Search for the cell housing the specified text and yield its (x, y) center coordinate. 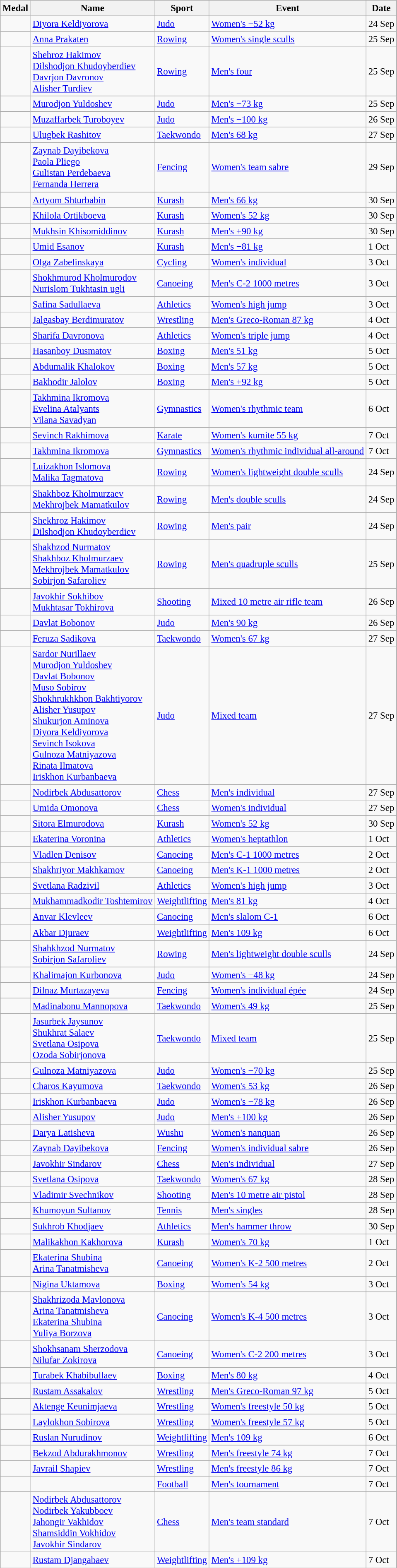
Men's +100 kg (287, 1117)
Women's individual épée (287, 990)
Khalimajon Kurbonova (92, 975)
Men's quadruple sculls (287, 564)
Olga Zabelinskaya (92, 262)
Women's freestyle 50 kg (287, 1407)
Women's K-4 500 metres (287, 1316)
Takhmina Ikromova (92, 451)
Men's −73 kg (287, 104)
Shakhriyor Makhkamov (92, 870)
Shakhboz KholmurzaevMekhrojbek Mamatkulov (92, 499)
Women's nanquan (287, 1133)
Men's Greco-Roman 87 kg (287, 320)
29 Sep (381, 167)
Umid Esanov (92, 246)
Men's double sculls (287, 499)
Women's −48 kg (287, 975)
Men's −81 kg (287, 246)
Women's kumite 55 kg (287, 435)
Event (287, 8)
Dilnaz Murtazayeva (92, 990)
Gulnoza Matniyazova (92, 1070)
Sport (182, 8)
Men's lightweight double sculls (287, 954)
Abdumalik Khalokov (92, 367)
Khumoyun Sultanov (92, 1211)
Football (182, 1484)
Date (381, 8)
Nodirbek Abdusattorov (92, 792)
Cycling (182, 262)
Nodirbek AbdusattorovNodirbek YakubboevJahongir VakhidovShamsiddin VokhidovJavokhir Sindarov (92, 1522)
Ulugbek Rashitov (92, 135)
Women's freestyle 57 kg (287, 1422)
Ruslan Nurudinov (92, 1438)
Men's 90 kg (287, 623)
Men's C-1 1000 metres (287, 855)
Women's rhythmic individual all-around (287, 451)
Sevinch Rakhimova (92, 435)
Safina Sadullaeva (92, 304)
Darya Latisheva (92, 1133)
Women's 49 kg (287, 1006)
Men's −100 kg (287, 120)
Svetlana Osipova (92, 1179)
Shahkhzod NurmatovSobirjon Safaroliev (92, 954)
Takhmina IkromovaEvelina AtalyantsVilana Savadyan (92, 409)
Medal (16, 8)
Alisher Yusupov (92, 1117)
Umida Omonova (92, 808)
Svetlana Radzivil (92, 886)
Shokhmurod KholmurodovNurislom Tukhtasin ugli (92, 283)
Women's C-2 200 metres (287, 1354)
Davlat Bobonov (92, 623)
Women's −70 kg (287, 1070)
Javrail Shapiev (92, 1469)
Women's 70 kg (287, 1242)
Sitora Elmurodova (92, 824)
Men's 80 kg (287, 1376)
Men's 68 kg (287, 135)
Men's 66 kg (287, 200)
Shekhroz HakimovDilshodjon Khudoyberdiev (92, 526)
Men's 51 kg (287, 351)
Wushu (182, 1133)
Women's −52 kg (287, 24)
Feruza Sadikova (92, 638)
Women's −78 kg (287, 1101)
Women's single sculls (287, 39)
Akbar Djuraev (92, 933)
Men's Greco-Roman 97 kg (287, 1391)
Javokhir SokhibovMukhtasar Tokhirova (92, 602)
Shehroz HakimovDilshodjon KhudoyberdievDavrjon DavronovAlisher Turdiev (92, 72)
Women's K-2 500 metres (287, 1263)
Madinabonu Mannopova (92, 1006)
Mukhammadkodir Toshtemirov (92, 901)
Hasanboy Dusmatov (92, 351)
Jalgasbay Berdimuratov (92, 320)
Aktenge Keunimjaeva (92, 1407)
Rustam Assakalov (92, 1391)
Khilola Ortikboeva (92, 215)
Women's triple jump (287, 335)
Women's individual sabre (287, 1148)
Vladlen Denisov (92, 855)
Bekzod Abdurakhmonov (92, 1453)
Mixed 10 metre air rifle team (287, 602)
Women's team sabre (287, 167)
Laylokhon Sobirova (92, 1422)
Ekaterina ShubinaArina Tanatmisheva (92, 1263)
Turabek Khabibullaev (92, 1376)
Men's team standard (287, 1522)
Men's pair (287, 526)
Rustam Djangabaev (92, 1560)
Artyom Shturbabin (92, 200)
Men's K-1 1000 metres (287, 870)
Luizakhon IslomovaMalika Tagmatova (92, 473)
Men's hammer throw (287, 1226)
Shakhzod NurmatovShakhboz KholmurzaevMekhrojbek MamatkulovSobirjon Safaroliev (92, 564)
Men's 81 kg (287, 901)
Women's 53 kg (287, 1086)
Men's tournament (287, 1484)
Men's singles (287, 1211)
Jasurbek JaysunovShukhrat SalaevSvetlana OsipovaOzoda Sobirjonova (92, 1038)
Shokhsanam SherzodovaNilufar Zokirova (92, 1354)
Men's 10 metre air pistol (287, 1195)
Zaynab DayibekovaPaola PliegoGulistan PerdebaevaFernanda Herrera (92, 167)
Sharifa Davronova (92, 335)
Charos Kayumova (92, 1086)
Mukhsin Khisomiddinov (92, 231)
Women's 54 kg (287, 1284)
Women's lightweight double sculls (287, 473)
Men's +109 kg (287, 1560)
Nigina Uktamova (92, 1284)
Men's freestyle 86 kg (287, 1469)
Ekaterina Voronina (92, 839)
Women's rhythmic team (287, 409)
Diyora Keldiyorova (92, 24)
Women's heptathlon (287, 839)
Men's C-2 1000 metres (287, 283)
Malikakhon Kakhorova (92, 1242)
Men's 57 kg (287, 367)
Men's four (287, 72)
Anvar Klevleev (92, 917)
Zaynab Dayibekova (92, 1148)
Name (92, 8)
Muzaffarbek Turoboyev (92, 120)
Vladimir Svechnikov (92, 1195)
Murodjon Yuldoshev (92, 104)
Bakhodir Jalolov (92, 382)
Shakhrizoda MavlonovaArina TanatmishevaEkaterina ShubinaYuliya Borzova (92, 1316)
Men's freestyle 74 kg (287, 1453)
Men's slalom C-1 (287, 917)
Javokhir Sindarov (92, 1164)
Men's +92 kg (287, 382)
Karate (182, 435)
Iriskhon Kurbanbaeva (92, 1101)
Sukhrob Khodjaev (92, 1226)
Men's +90 kg (287, 231)
Anna Prakaten (92, 39)
Tennis (182, 1211)
